Return [X, Y] of the center of cell containing provided text 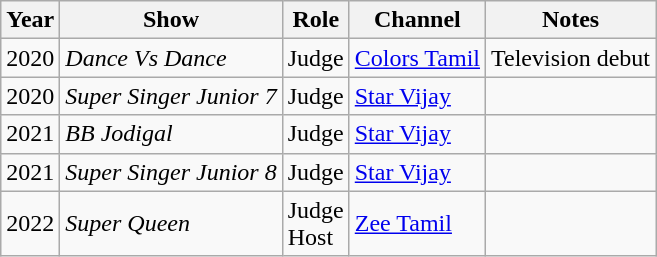
Colors Tamil [417, 58]
Year [30, 20]
Super Queen [171, 224]
Super Singer Junior 8 [171, 172]
Role [316, 20]
Super Singer Junior 7 [171, 96]
2022 [30, 224]
BB Jodigal [171, 134]
Television debut [571, 58]
Notes [571, 20]
Dance Vs Dance [171, 58]
Channel [417, 20]
Zee Tamil [417, 224]
Show [171, 20]
JudgeHost [316, 224]
